Find where the given text appears and provide that cell's center as (X, Y) coordinate. 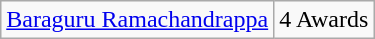
Baraguru Ramachandrappa (138, 20)
4 Awards (324, 20)
